From the cell containing the given text, extract its center point as (x, y) coordinate. 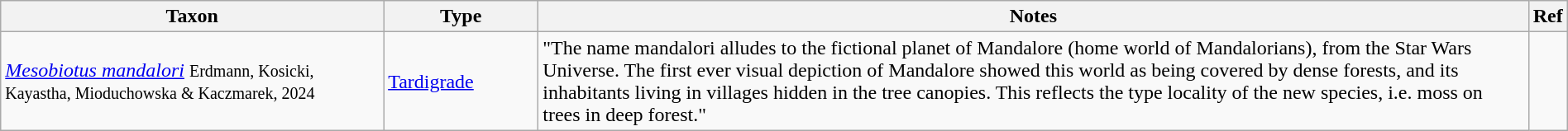
Mesobiotus mandalori Erdmann, Kosicki, Kayastha, Mioduchowska & Kaczmarek, 2024 (192, 81)
Taxon (192, 16)
Notes (1034, 16)
Tardigrade (461, 81)
Ref (1548, 16)
Type (461, 16)
